From the cell containing the given text, extract its center point as [X, Y] coordinate. 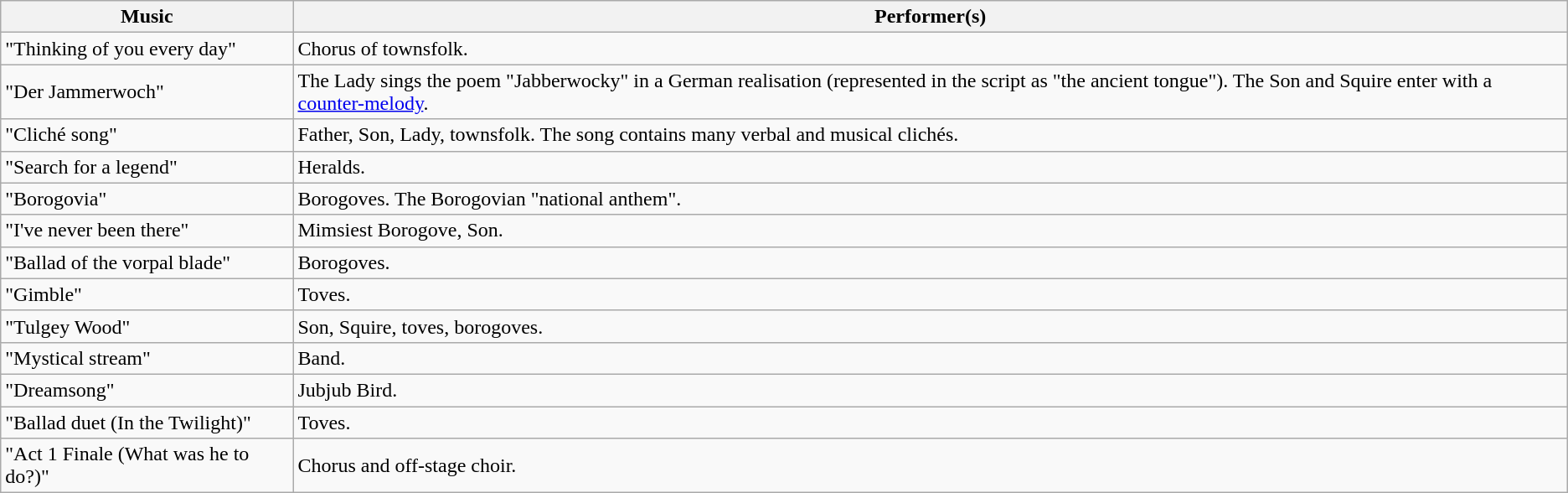
Borogoves. [930, 262]
"Mystical stream" [147, 358]
Performer(s) [930, 17]
Borogoves. The Borogovian "national anthem". [930, 199]
"Gimble" [147, 294]
Heralds. [930, 167]
"Act 1 Finale (What was he to do?)" [147, 466]
"Ballad duet (In the Twilight)" [147, 422]
"Thinking of you every day" [147, 49]
"Borogovia" [147, 199]
"Dreamsong" [147, 390]
"Search for a legend" [147, 167]
"Der Jammerwoch" [147, 92]
Father, Son, Lady, townsfolk. The song contains many verbal and musical clichés. [930, 135]
Mimsiest Borogove, Son. [930, 231]
"Ballad of the vorpal blade" [147, 262]
"Cliché song" [147, 135]
"Tulgey Wood" [147, 326]
Chorus and off-stage choir. [930, 466]
Jubjub Bird. [930, 390]
Music [147, 17]
Band. [930, 358]
"I've never been there" [147, 231]
Chorus of townsfolk. [930, 49]
Son, Squire, toves, borogoves. [930, 326]
